Identify which cell holds the provided text, then report its (X, Y) central coordinate. 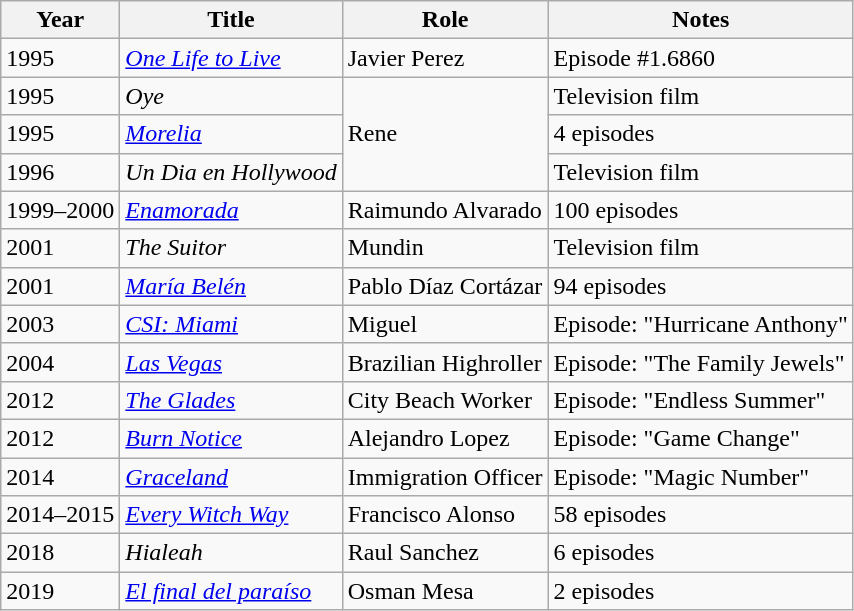
The Glades (231, 400)
1996 (60, 172)
Oye (231, 96)
94 episodes (700, 286)
Title (231, 20)
Episode: "Game Change" (700, 438)
Graceland (231, 477)
Brazilian Highroller (445, 362)
Episode: "Endless Summer" (700, 400)
1999–2000 (60, 210)
6 episodes (700, 553)
The Suitor (231, 248)
Episode: "The Family Jewels" (700, 362)
María Belén (231, 286)
2 episodes (700, 591)
Un Dia en Hollywood (231, 172)
City Beach Worker (445, 400)
Miguel (445, 324)
Episode #1.6860 (700, 58)
2018 (60, 553)
4 episodes (700, 134)
Javier Perez (445, 58)
2014 (60, 477)
Morelia (231, 134)
100 episodes (700, 210)
Episode: "Hurricane Anthony" (700, 324)
Every Witch Way (231, 515)
58 episodes (700, 515)
Mundin (445, 248)
Burn Notice (231, 438)
2003 (60, 324)
Immigration Officer (445, 477)
2004 (60, 362)
2014–2015 (60, 515)
Alejandro Lopez (445, 438)
Raimundo Alvarado (445, 210)
Las Vegas (231, 362)
Rene (445, 134)
Role (445, 20)
2019 (60, 591)
CSI: Miami (231, 324)
Hialeah (231, 553)
Francisco Alonso (445, 515)
El final del paraíso (231, 591)
Notes (700, 20)
One Life to Live (231, 58)
Pablo Díaz Cortázar (445, 286)
Raul Sanchez (445, 553)
Episode: "Magic Number" (700, 477)
Osman Mesa (445, 591)
Year (60, 20)
Enamorada (231, 210)
